Determine the (x, y) coordinate at the center of the cell enclosing the given text.  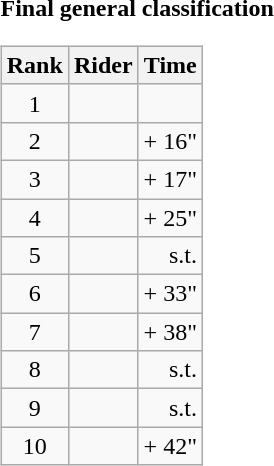
+ 42" (170, 446)
Rank (34, 65)
7 (34, 332)
5 (34, 256)
3 (34, 179)
+ 17" (170, 179)
6 (34, 294)
8 (34, 370)
+ 16" (170, 141)
2 (34, 141)
+ 25" (170, 217)
+ 33" (170, 294)
10 (34, 446)
+ 38" (170, 332)
9 (34, 408)
Rider (103, 65)
Time (170, 65)
4 (34, 217)
1 (34, 103)
